Scan for the cell matching the given text and deliver its (x, y) coordinate at center. 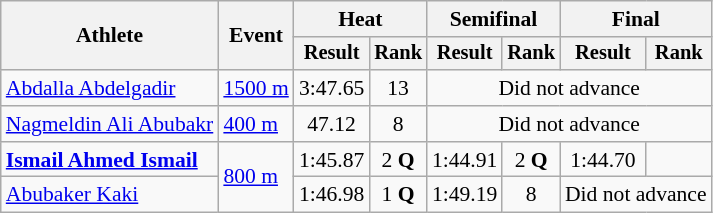
800 m (256, 178)
Nagmeldin Ali Abubakr (110, 124)
1 Q (398, 195)
3:47.65 (332, 88)
1500 m (256, 88)
1:44.91 (464, 160)
1:46.98 (332, 195)
13 (398, 88)
Final (636, 19)
Athlete (110, 36)
Heat (360, 19)
Ismail Ahmed Ismail (110, 160)
47.12 (332, 124)
Abdalla Abdelgadir (110, 88)
Abubaker Kaki (110, 195)
400 m (256, 124)
1:45.87 (332, 160)
1:49.19 (464, 195)
Semifinal (494, 19)
Event (256, 36)
1:44.70 (603, 160)
